Identify which cell holds the provided text, then report its [x, y] central coordinate. 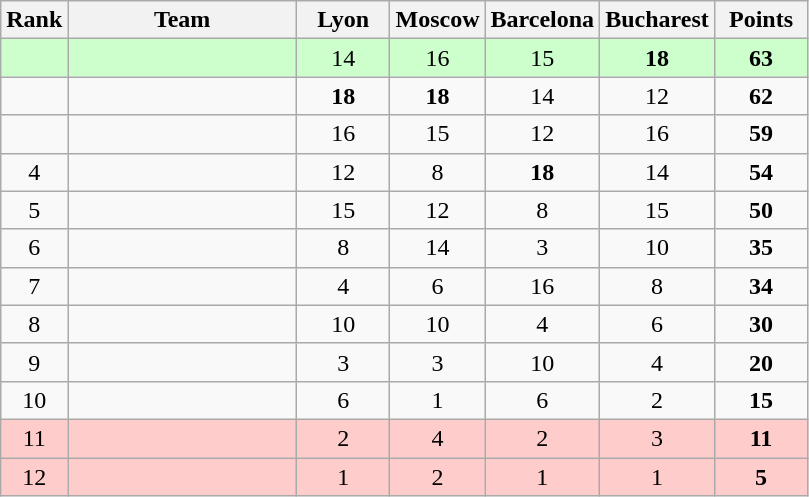
Rank [34, 20]
34 [761, 286]
63 [761, 58]
59 [761, 134]
Bucharest [658, 20]
9 [34, 362]
30 [761, 324]
35 [761, 248]
7 [34, 286]
Points [761, 20]
Moscow [438, 20]
Team [182, 20]
Lyon [343, 20]
62 [761, 96]
20 [761, 362]
50 [761, 210]
54 [761, 172]
Barcelona [542, 20]
